Capture the cell that displays the provided text and extract its (x, y) central coordinate. 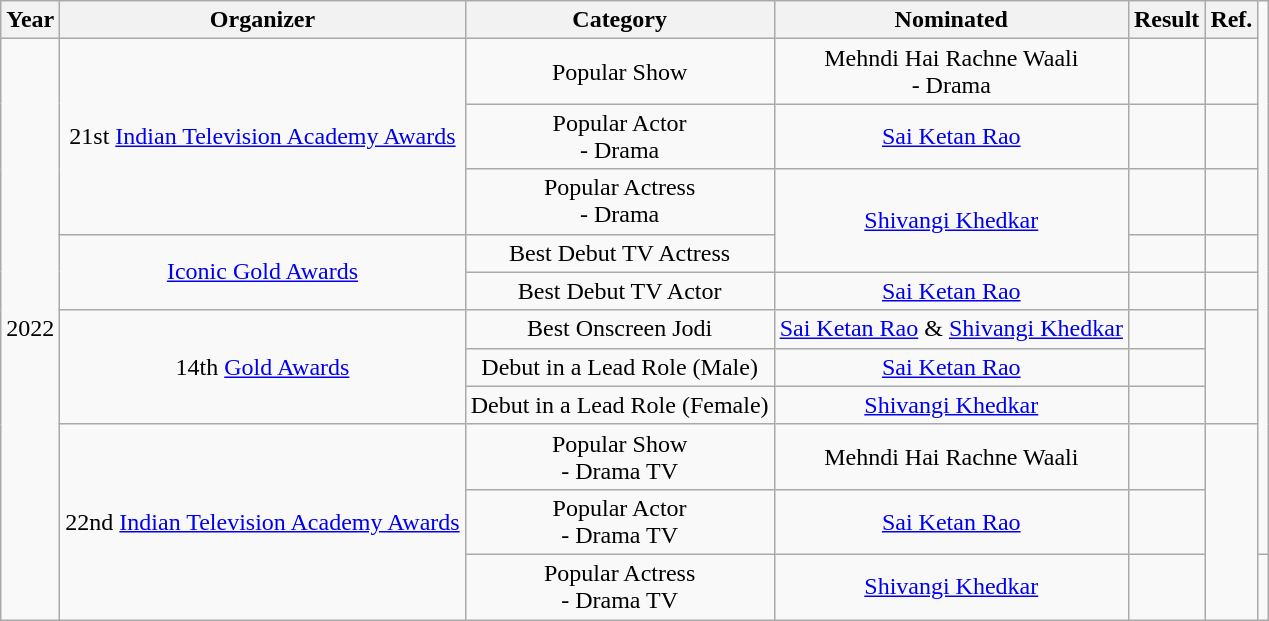
Debut in a Lead Role (Male) (620, 367)
Best Onscreen Jodi (620, 329)
Popular Actor- Drama TV (620, 522)
Popular Show (620, 72)
2022 (30, 330)
Organizer (262, 20)
Nominated (951, 20)
Mehndi Hai Rachne Waali- Drama (951, 72)
Mehndi Hai Rachne Waali (951, 456)
Popular Actress- Drama TV (620, 586)
14th Gold Awards (262, 367)
Year (30, 20)
21st Indian Television Academy Awards (262, 136)
Iconic Gold Awards (262, 272)
Sai Ketan Rao & Shivangi Khedkar (951, 329)
22nd Indian Television Academy Awards (262, 522)
Result (1166, 20)
Category (620, 20)
Debut in a Lead Role (Female) (620, 405)
Popular Actress- Drama (620, 202)
Best Debut TV Actor (620, 291)
Best Debut TV Actress (620, 253)
Popular Show- Drama TV (620, 456)
Popular Actor- Drama (620, 136)
Ref. (1232, 20)
